Identify which cell holds the provided text, then report its (x, y) central coordinate. 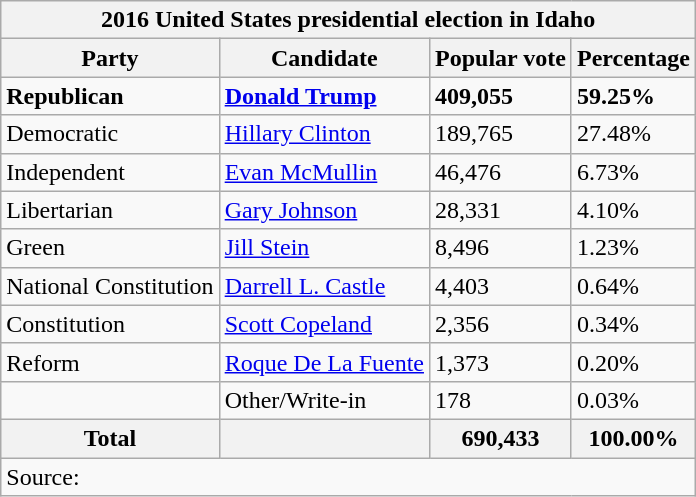
46,476 (500, 172)
178 (500, 400)
Constitution (110, 324)
6.73% (633, 172)
Evan McMullin (324, 172)
Source: (348, 477)
100.00% (633, 438)
0.64% (633, 286)
Independent (110, 172)
59.25% (633, 96)
National Constitution (110, 286)
Candidate (324, 58)
Republican (110, 96)
27.48% (633, 134)
Hillary Clinton (324, 134)
Total (110, 438)
Reform (110, 362)
4,403 (500, 286)
690,433 (500, 438)
Other/Write-in (324, 400)
0.34% (633, 324)
Green (110, 248)
2016 United States presidential election in Idaho (348, 20)
1.23% (633, 248)
189,765 (500, 134)
Popular vote (500, 58)
Gary Johnson (324, 210)
Donald Trump (324, 96)
409,055 (500, 96)
Roque De La Fuente (324, 362)
2,356 (500, 324)
Democratic (110, 134)
4.10% (633, 210)
Libertarian (110, 210)
8,496 (500, 248)
Darrell L. Castle (324, 286)
0.20% (633, 362)
Scott Copeland (324, 324)
0.03% (633, 400)
Party (110, 58)
28,331 (500, 210)
Jill Stein (324, 248)
1,373 (500, 362)
Percentage (633, 58)
